Search for the cell housing the specified text and yield its [X, Y] center coordinate. 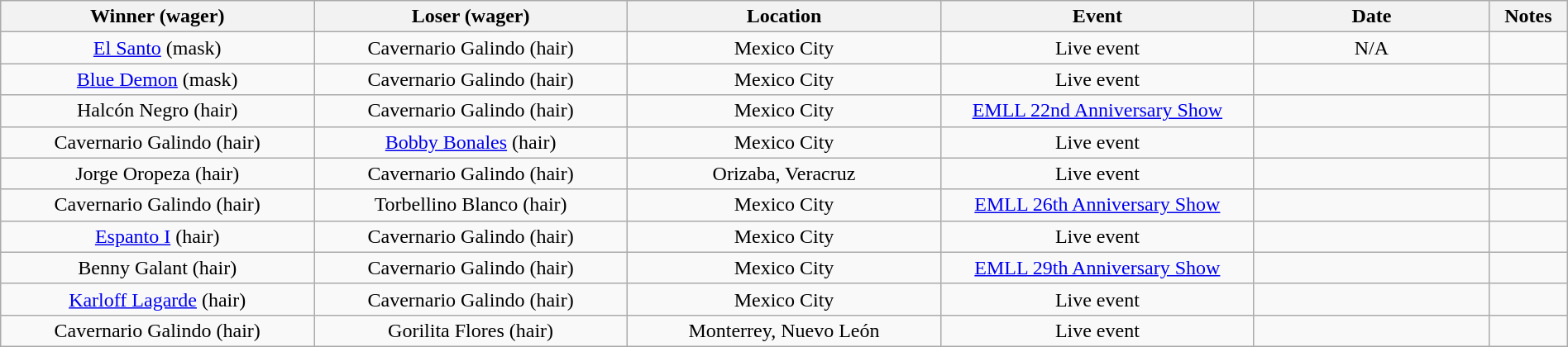
Location [784, 17]
Blue Demon (mask) [157, 79]
EMLL 29th Anniversary Show [1097, 268]
Orizaba, Veracruz [784, 173]
Jorge Oropeza (hair) [157, 173]
N/A [1371, 48]
Notes [1528, 17]
Bobby Bonales (hair) [471, 142]
Gorilita Flores (hair) [471, 330]
Event [1097, 17]
Espanto I (hair) [157, 236]
Benny Galant (hair) [157, 268]
Winner (wager) [157, 17]
Halcón Negro (hair) [157, 111]
Torbellino Blanco (hair) [471, 205]
El Santo (mask) [157, 48]
Karloff Lagarde (hair) [157, 299]
Loser (wager) [471, 17]
EMLL 26th Anniversary Show [1097, 205]
Date [1371, 17]
EMLL 22nd Anniversary Show [1097, 111]
Monterrey, Nuevo León [784, 330]
